Search for the cell housing the specified text and yield its (x, y) center coordinate. 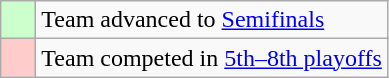
Team competed in 5th–8th playoffs (212, 58)
Team advanced to Semifinals (212, 20)
